Pinpoint the cell where the given text exists, returning its [X, Y] midpoint coordinate. 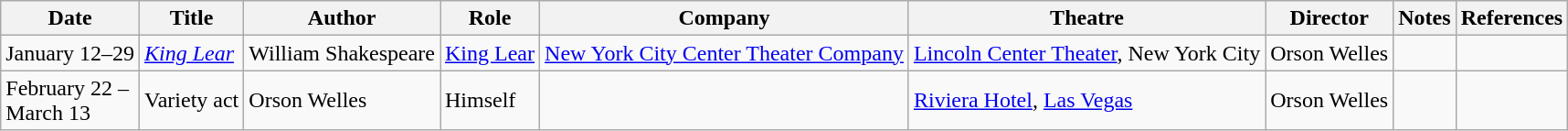
Company [725, 18]
Lincoln Center Theater, New York City [1086, 53]
Theatre [1086, 18]
Notes [1425, 18]
Himself [490, 101]
Riviera Hotel, Las Vegas [1086, 101]
Title [191, 18]
Variety act [191, 101]
References [1511, 18]
William Shakespeare [342, 53]
Director [1330, 18]
New York City Center Theater Company [725, 53]
Role [490, 18]
January 12–29 [70, 53]
Author [342, 18]
February 22 –March 13 [70, 101]
Date [70, 18]
